Pinpoint the cell where the given text exists, returning its (x, y) midpoint coordinate. 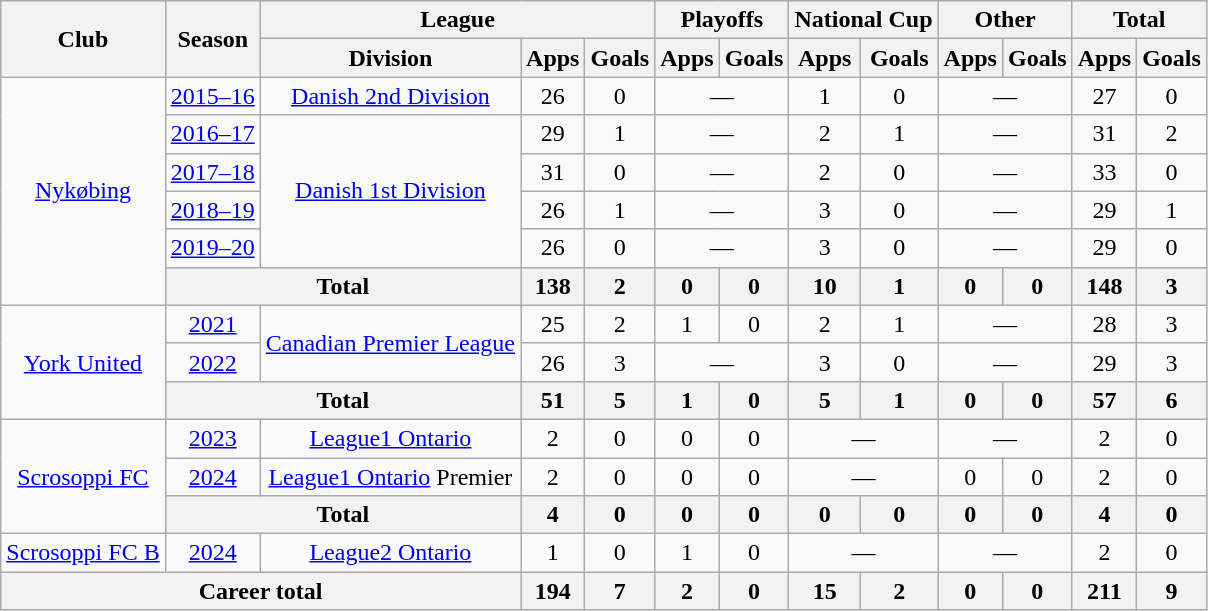
2019–20 (212, 248)
Club (83, 39)
National Cup (864, 20)
2023 (212, 438)
Division (390, 58)
28 (1104, 324)
2018–19 (212, 210)
League1 Ontario Premier (390, 477)
Canadian Premier League (390, 343)
194 (553, 591)
25 (553, 324)
York United (83, 362)
148 (1104, 286)
33 (1104, 172)
Career total (261, 591)
Scrosoppi FC (83, 476)
2016–17 (212, 134)
6 (1172, 400)
Other (1005, 20)
57 (1104, 400)
10 (825, 286)
7 (620, 591)
211 (1104, 591)
2022 (212, 362)
138 (553, 286)
9 (1172, 591)
2021 (212, 324)
Danish 2nd Division (390, 96)
Danish 1st Division (390, 191)
League1 Ontario (390, 438)
27 (1104, 96)
Scrosoppi FC B (83, 553)
2015–16 (212, 96)
Season (212, 39)
League2 Ontario (390, 553)
15 (825, 591)
51 (553, 400)
Playoffs (722, 20)
League (457, 20)
Nykøbing (83, 191)
2017–18 (212, 172)
